Provide the (x, y) coordinate of the cell's center where the given text is located.  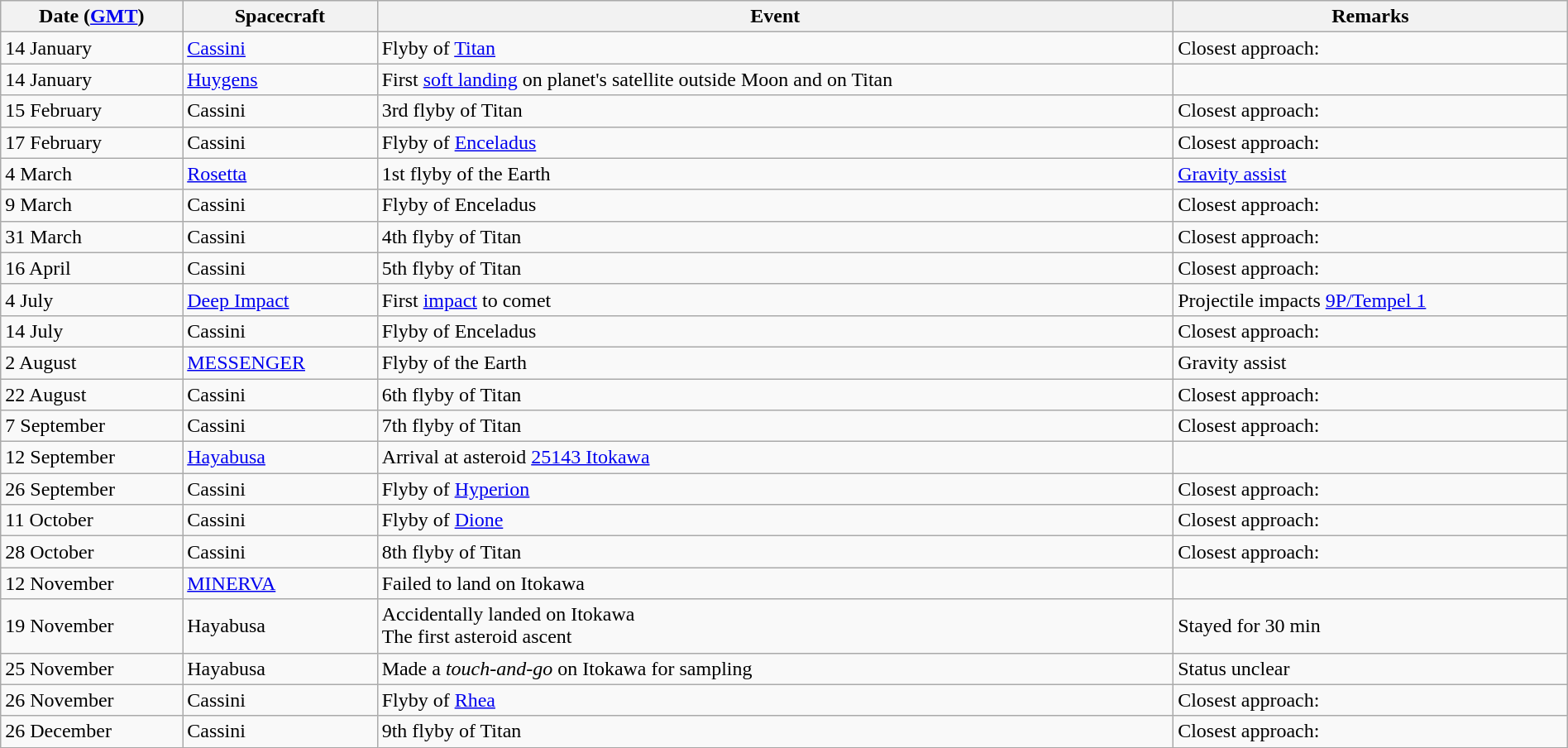
25 November (92, 669)
17 February (92, 142)
26 September (92, 489)
1st flyby of the Earth (776, 174)
16 April (92, 268)
Remarks (1371, 17)
Huygens (280, 79)
Flyby of Rhea (776, 700)
First impact to comet (776, 300)
3rd flyby of Titan (776, 111)
26 December (92, 731)
Flyby of Dione (776, 520)
8th flyby of Titan (776, 552)
Projectile impacts 9P/Tempel 1 (1371, 300)
14 July (92, 331)
7th flyby of Titan (776, 426)
6th flyby of Titan (776, 395)
Flyby of the Earth (776, 362)
12 September (92, 458)
7 September (92, 426)
26 November (92, 700)
Made a touch-and-go on Itokawa for sampling (776, 669)
19 November (92, 626)
9th flyby of Titan (776, 731)
Status unclear (1371, 669)
Spacecraft (280, 17)
Failed to land on Itokawa (776, 583)
Deep Impact (280, 300)
31 March (92, 237)
28 October (92, 552)
11 October (92, 520)
15 February (92, 111)
Stayed for 30 min (1371, 626)
4 March (92, 174)
Event (776, 17)
Arrival at asteroid 25143 Itokawa (776, 458)
4th flyby of Titan (776, 237)
Accidentally landed on ItokawaThe first asteroid ascent (776, 626)
First soft landing on planet's satellite outside Moon and on Titan (776, 79)
5th flyby of Titan (776, 268)
2 August (92, 362)
12 November (92, 583)
MINERVA (280, 583)
Date (GMT) (92, 17)
Rosetta (280, 174)
MESSENGER (280, 362)
4 July (92, 300)
Flyby of Titan (776, 48)
Flyby of Hyperion (776, 489)
9 March (92, 205)
22 August (92, 395)
